Pinpoint the cell where the given text exists, returning its [X, Y] midpoint coordinate. 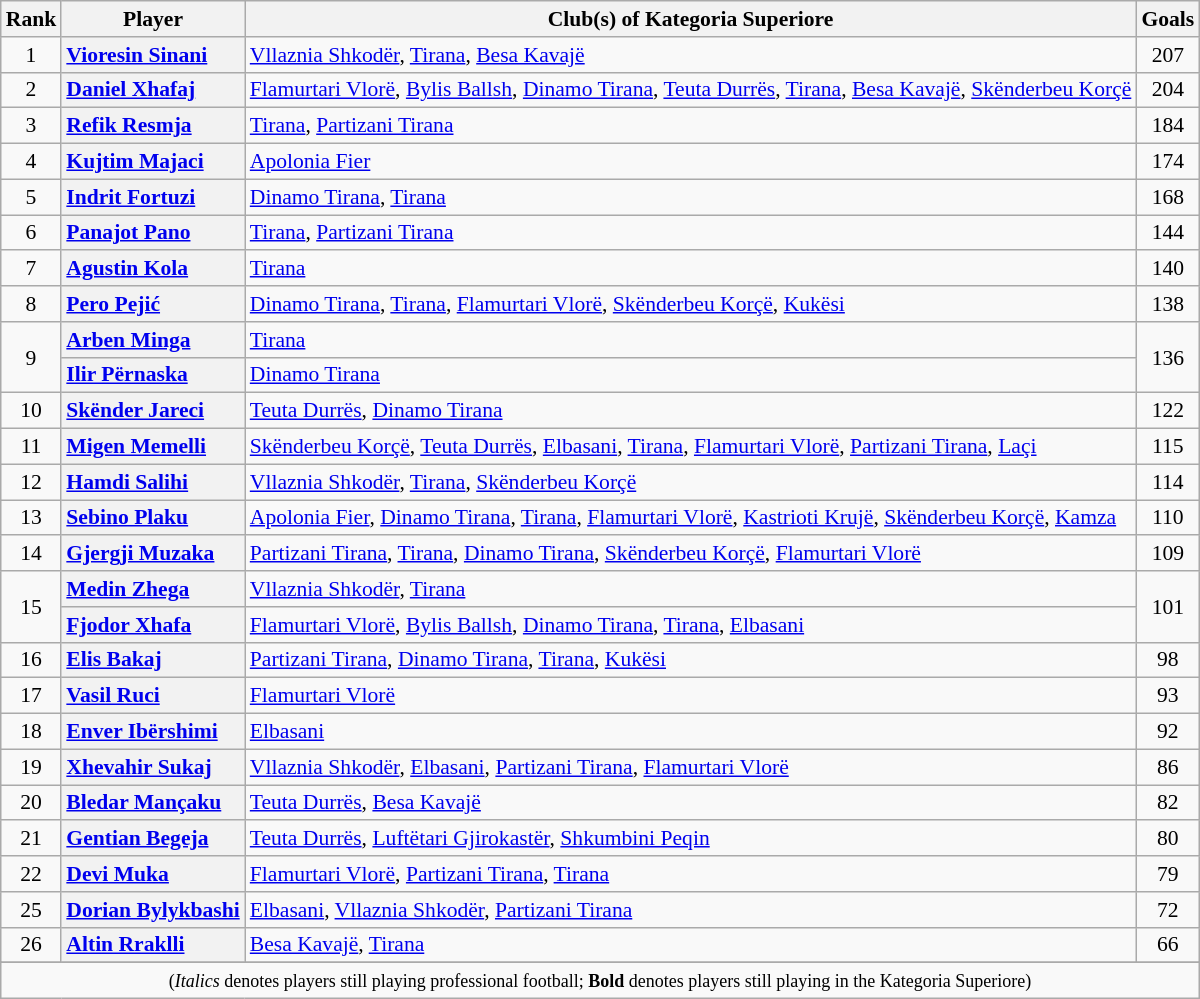
144 [1168, 233]
Flamurtari Vlorë, Bylis Ballsh, Dinamo Tirana, Tirana, Elbasani [691, 625]
Vllaznia Shkodër, Tirana, Skënderbeu Korçë [691, 482]
Partizani Tirana, Dinamo Tirana, Tirana, Kukësi [691, 660]
Vllaznia Shkodër, Tirana [691, 589]
Ilir Përnaska [152, 375]
Flamurtari Vlorë [691, 696]
Dinamo Tirana, Tirana, Flamurtari Vlorë, Skënderbeu Korçë, Kukësi [691, 304]
19 [32, 767]
122 [1168, 411]
Skënderbeu Korçë, Teuta Durrës, Elbasani, Tirana, Flamurtari Vlorë, Partizani Tirana, Laçi [691, 447]
3 [32, 126]
Elbasani [691, 732]
93 [1168, 696]
5 [32, 197]
Devi Muka [152, 874]
Player [152, 19]
16 [32, 660]
Apolonia Fier [691, 162]
Vioresin Sinani [152, 55]
Enver Ibërshimi [152, 732]
Agustin Kola [152, 269]
20 [32, 803]
2 [32, 90]
Arben Minga [152, 340]
Sebino Plaku [152, 518]
Bledar Mançaku [152, 803]
11 [32, 447]
22 [32, 874]
8 [32, 304]
Teuta Durrës, Besa Kavajë [691, 803]
184 [1168, 126]
4 [32, 162]
86 [1168, 767]
Dinamo Tirana [691, 375]
9 [32, 358]
Elbasani, Vllaznia Shkodër, Partizani Tirana [691, 910]
Medin Zhega [152, 589]
18 [32, 732]
114 [1168, 482]
Dorian Bylykbashi [152, 910]
6 [32, 233]
Xhevahir Sukaj [152, 767]
80 [1168, 839]
109 [1168, 554]
Gentian Begeja [152, 839]
Teuta Durrës, Dinamo Tirana [691, 411]
Vllaznia Shkodër, Elbasani, Partizani Tirana, Flamurtari Vlorë [691, 767]
1 [32, 55]
110 [1168, 518]
Hamdi Salihi [152, 482]
Gjergji Muzaka [152, 554]
Dinamo Tirana, Tirana [691, 197]
72 [1168, 910]
26 [32, 945]
Partizani Tirana, Tirana, Dinamo Tirana, Skënderbeu Korçë, Flamurtari Vlorë [691, 554]
(Italics denotes players still playing professional football; Bold denotes players still playing in the Kategoria Superiore) [600, 981]
101 [1168, 606]
7 [32, 269]
Flamurtari Vlorë, Partizani Tirana, Tirana [691, 874]
Besa Kavajë, Tirana [691, 945]
Club(s) of Kategoria Superiore [691, 19]
66 [1168, 945]
10 [32, 411]
Goals [1168, 19]
Altin Rraklli [152, 945]
Panajot Pano [152, 233]
92 [1168, 732]
Elis Bakaj [152, 660]
Apolonia Fier, Dinamo Tirana, Tirana, Flamurtari Vlorë, Kastrioti Krujë, Skënderbeu Korçë, Kamza [691, 518]
Daniel Xhafaj [152, 90]
25 [32, 910]
Refik Resmja [152, 126]
Vasil Ruci [152, 696]
Vllaznia Shkodër, Tirana, Besa Kavajë [691, 55]
Rank [32, 19]
204 [1168, 90]
140 [1168, 269]
21 [32, 839]
Kujtim Majaci [152, 162]
Flamurtari Vlorë, Bylis Ballsh, Dinamo Tirana, Teuta Durrës, Tirana, Besa Kavajë, Skënderbeu Korçë [691, 90]
12 [32, 482]
136 [1168, 358]
Migen Memelli [152, 447]
15 [32, 606]
98 [1168, 660]
138 [1168, 304]
Pero Pejić [152, 304]
17 [32, 696]
168 [1168, 197]
82 [1168, 803]
Teuta Durrës, Luftëtari Gjirokastër, Shkumbini Peqin [691, 839]
115 [1168, 447]
Skënder Jareci [152, 411]
14 [32, 554]
79 [1168, 874]
Indrit Fortuzi [152, 197]
Fjodor Xhafa [152, 625]
13 [32, 518]
207 [1168, 55]
174 [1168, 162]
